For the text-containing cell, return its midpoint in [x, y] coordinate format. 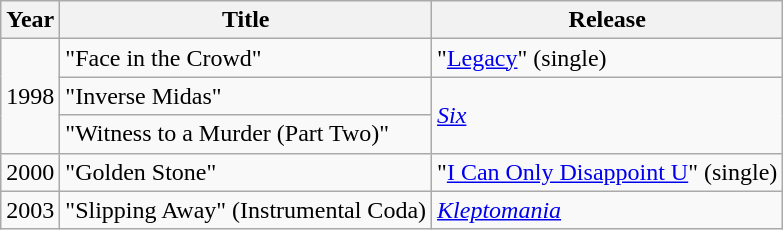
2000 [30, 172]
Six [608, 115]
2003 [30, 210]
"Slipping Away" (Instrumental Coda) [246, 210]
"Inverse Midas" [246, 96]
"Golden Stone" [246, 172]
1998 [30, 96]
Title [246, 20]
Kleptomania [608, 210]
"Face in the Crowd" [246, 58]
Release [608, 20]
"I Can Only Disappoint U" (single) [608, 172]
"Legacy" (single) [608, 58]
Year [30, 20]
"Witness to a Murder (Part Two)" [246, 134]
